Locate the cell with the specified text and output its (x, y) center coordinate. 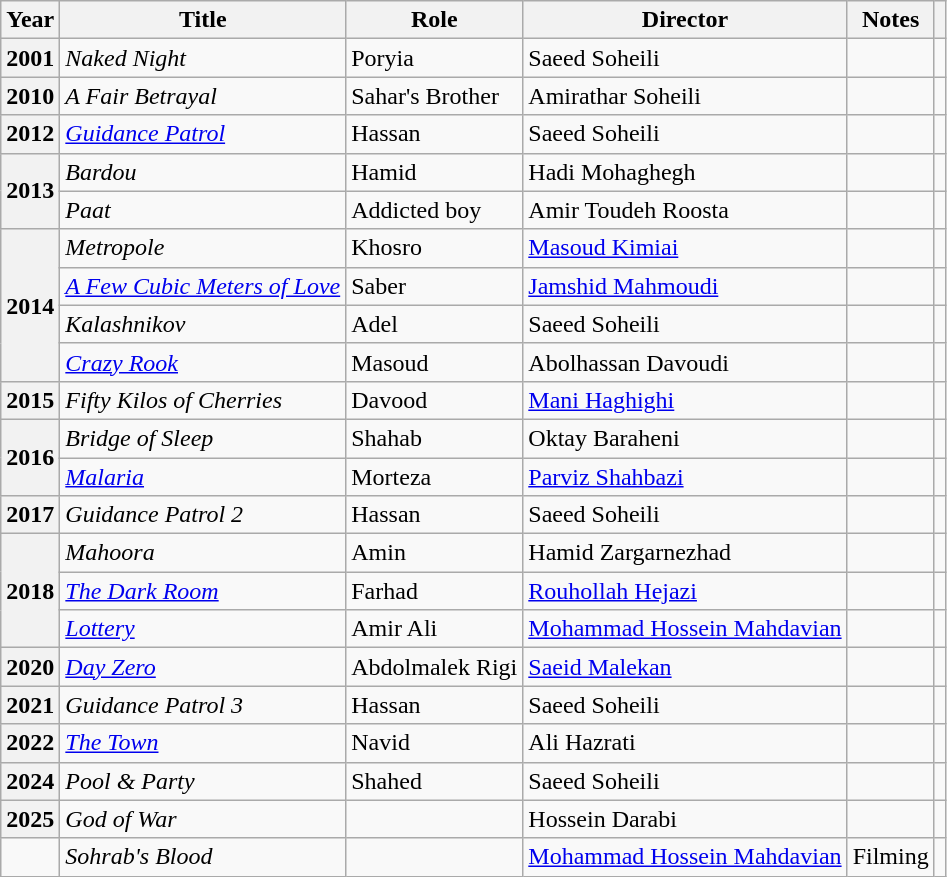
2001 (30, 58)
2012 (30, 134)
Davood (434, 400)
2025 (30, 819)
Naked Night (203, 58)
Shahed (434, 781)
Amin (434, 553)
2013 (30, 191)
Poryia (434, 58)
Guidance Patrol (203, 134)
Masoud Kimiai (685, 248)
Paat (203, 210)
Amir Toudeh Roosta (685, 210)
Mahoora (203, 553)
Amirathar Soheili (685, 96)
Jamshid Mahmoudi (685, 286)
2024 (30, 781)
Role (434, 20)
Hamid (434, 172)
A Fair Betrayal (203, 96)
2020 (30, 667)
Sohrab's Blood (203, 857)
Hamid Zargarnezhad (685, 553)
2015 (30, 400)
Adel (434, 324)
Malaria (203, 477)
2016 (30, 457)
Year (30, 20)
Parviz Shahbazi (685, 477)
Masoud (434, 362)
Fifty Kilos of Cherries (203, 400)
Rouhollah Hejazi (685, 591)
Saeid Malekan (685, 667)
Khosro (434, 248)
Lottery (203, 629)
Title (203, 20)
Hossein Darabi (685, 819)
Bardou (203, 172)
Abolhassan Davoudi (685, 362)
Oktay Baraheni (685, 438)
Guidance Patrol 2 (203, 515)
The Dark Room (203, 591)
Shahab (434, 438)
2021 (30, 705)
Pool & Party (203, 781)
Amir Ali (434, 629)
Ali Hazrati (685, 743)
Farhad (434, 591)
Kalashnikov (203, 324)
Bridge of Sleep (203, 438)
Sahar's Brother (434, 96)
Navid (434, 743)
Crazy Rook (203, 362)
2017 (30, 515)
2010 (30, 96)
2014 (30, 305)
Notes (890, 20)
A Few Cubic Meters of Love (203, 286)
Metropole (203, 248)
God of War (203, 819)
Mani Haghighi (685, 400)
Abdolmalek Rigi (434, 667)
Day Zero (203, 667)
Morteza (434, 477)
Filming (890, 857)
Addicted boy (434, 210)
2018 (30, 591)
The Town (203, 743)
Director (685, 20)
Guidance Patrol 3 (203, 705)
Saber (434, 286)
2022 (30, 743)
Hadi Mohaghegh (685, 172)
